Detect which cell encompasses the target text, then output its (x, y) center coordinate. 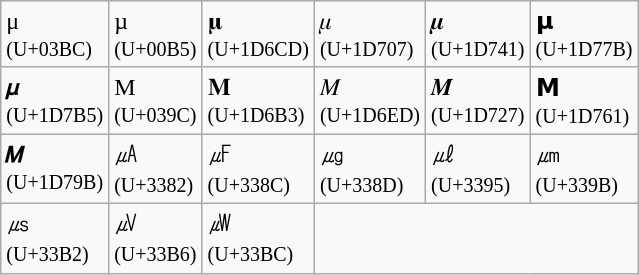
㎂(U+3382) (156, 169)
𝝻(U+1D77B) (584, 34)
Μ(U+039C) (156, 100)
μ(U+03BC) (55, 34)
𝞛(U+1D79B) (55, 169)
㎲(U+33B2) (55, 238)
𝛭(U+1D6ED) (370, 100)
㎕(U+3395) (478, 169)
㎶(U+33B6) (156, 238)
𝜧(U+1D727) (478, 100)
𝝡(U+1D761) (584, 100)
㎌(U+338C) (258, 169)
𝜇(U+1D707) (370, 34)
𝛍(U+1D6CD) (258, 34)
㎛(U+339B) (584, 169)
𝝁(U+1D741) (478, 34)
㎍(U+338D) (370, 169)
㎼(U+33BC) (258, 238)
µ(U+00B5) (156, 34)
𝞵(U+1D7B5) (55, 100)
𝚳(U+1D6B3) (258, 100)
